Identify which cell holds the provided text, then report its [X, Y] central coordinate. 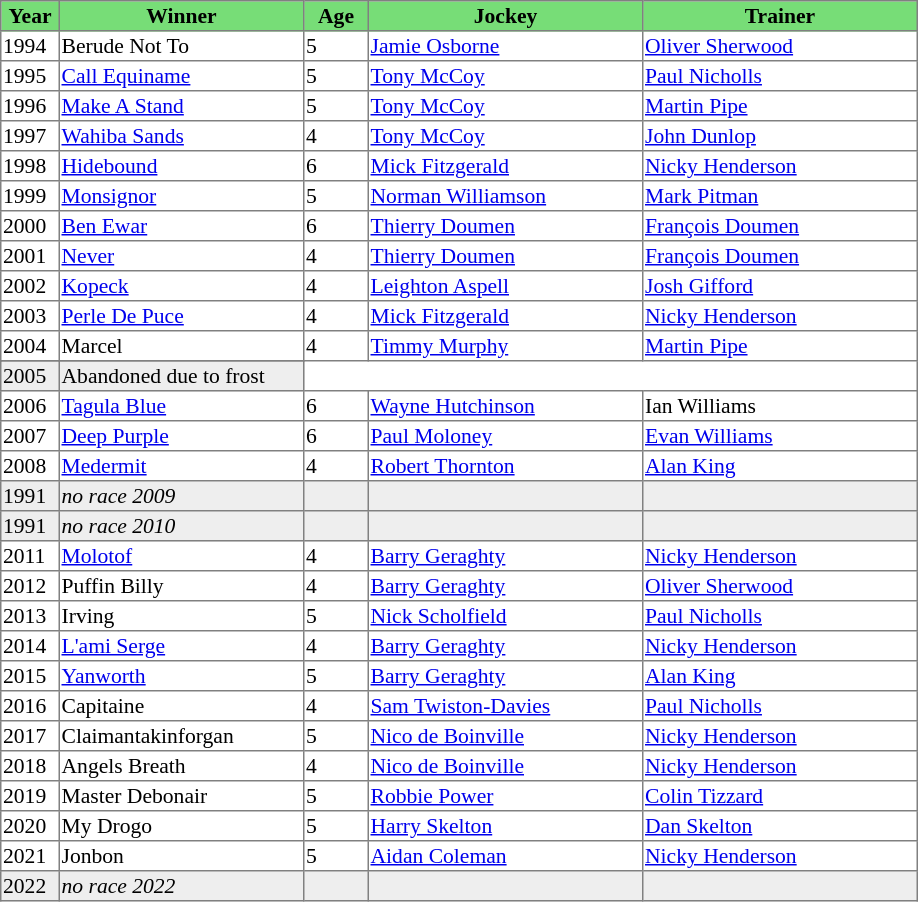
2018 [30, 766]
Kopeck [181, 286]
Berude Not To [181, 46]
Molotof [181, 556]
2005 [30, 376]
Jonbon [181, 856]
Mark Pitman [780, 196]
John Dunlop [780, 136]
Jamie Osborne [505, 46]
Medermit [181, 466]
L'ami Serge [181, 646]
no race 2009 [181, 496]
Robbie Power [505, 796]
Wayne Hutchinson [505, 406]
Abandoned due to frost [181, 376]
Norman Williamson [505, 196]
Perle De Puce [181, 316]
2022 [30, 886]
Claimantakinforgan [181, 736]
Tagula Blue [181, 406]
Jockey [505, 16]
Make A Stand [181, 106]
2011 [30, 556]
2013 [30, 616]
2000 [30, 226]
Harry Skelton [505, 826]
2002 [30, 286]
Colin Tizzard [780, 796]
Evan Williams [780, 436]
2007 [30, 436]
2008 [30, 466]
Paul Moloney [505, 436]
1997 [30, 136]
2014 [30, 646]
1995 [30, 76]
Robert Thornton [505, 466]
2006 [30, 406]
Year [30, 16]
Never [181, 256]
Yanworth [181, 676]
Dan Skelton [780, 826]
My Drogo [181, 826]
2016 [30, 706]
Irving [181, 616]
2003 [30, 316]
Angels Breath [181, 766]
1999 [30, 196]
Nick Scholfield [505, 616]
Wahiba Sands [181, 136]
Trainer [780, 16]
Timmy Murphy [505, 346]
2004 [30, 346]
Ian Williams [780, 406]
1998 [30, 166]
2001 [30, 256]
Winner [181, 16]
Puffin Billy [181, 586]
no race 2022 [181, 886]
Josh Gifford [780, 286]
2017 [30, 736]
Sam Twiston-Davies [505, 706]
2021 [30, 856]
1996 [30, 106]
2019 [30, 796]
2012 [30, 586]
2015 [30, 676]
Aidan Coleman [505, 856]
1994 [30, 46]
Call Equiname [181, 76]
Ben Ewar [181, 226]
Leighton Aspell [505, 286]
2020 [30, 826]
Hidebound [181, 166]
Capitaine [181, 706]
Master Debonair [181, 796]
Age [336, 16]
Deep Purple [181, 436]
Marcel [181, 346]
no race 2010 [181, 526]
Monsignor [181, 196]
